Detect which cell encompasses the target text, then output its [x, y] center coordinate. 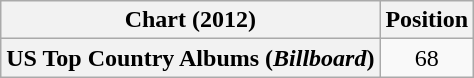
68 [427, 58]
Position [427, 20]
Chart (2012) [190, 20]
US Top Country Albums (Billboard) [190, 58]
